Locate the cell with the specified text and output its (X, Y) center coordinate. 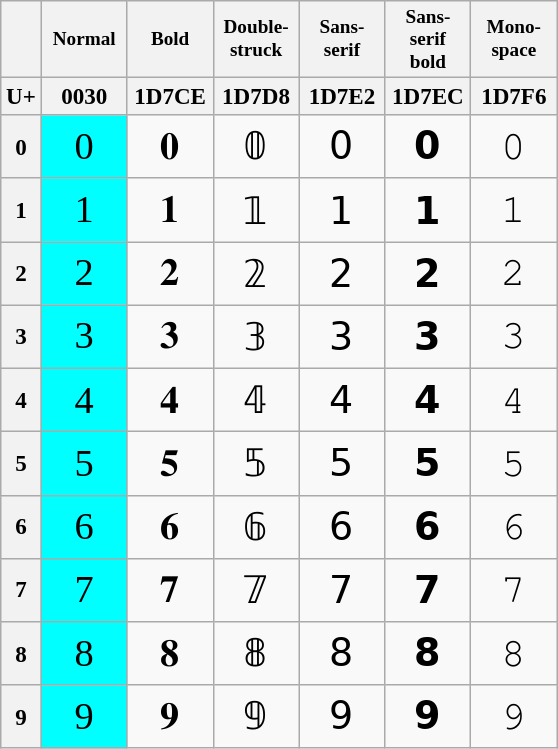
𝟏 (170, 210)
𝟠 (256, 652)
𝟺 (514, 400)
Double-struck (256, 38)
𝟥 (342, 336)
𝟹 (514, 336)
𝟲 (428, 526)
𝟡 (256, 716)
𝟝 (256, 462)
𝟐 (170, 272)
𝟞 (256, 526)
𝟧 (342, 462)
𝟸 (514, 272)
𝟵 (428, 716)
𝟮 (428, 272)
𝟜 (256, 400)
𝟕 (170, 590)
U+ (21, 96)
Bold (170, 38)
Sans-serifbold (428, 38)
𝟟 (256, 590)
𝟎 (170, 146)
1D7F6 (514, 96)
𝟽 (514, 590)
0030 (84, 96)
𝟦 (342, 400)
𝟩 (342, 590)
𝟱 (428, 462)
𝟾 (514, 652)
𝟗 (170, 716)
𝟑 (170, 336)
𝟪 (342, 652)
𝟷 (514, 210)
𝟒 (170, 400)
𝟚 (256, 272)
1D7D8 (256, 96)
𝟶 (514, 146)
𝟛 (256, 336)
Sans-serif (342, 38)
𝟰 (428, 400)
𝟨 (342, 526)
𝟭 (428, 210)
𝟖 (170, 652)
𝟳 (428, 590)
𝟤 (342, 272)
𝟓 (170, 462)
𝟻 (514, 462)
Mono-space (514, 38)
𝟔 (170, 526)
1D7E2 (342, 96)
𝟘 (256, 146)
𝟿 (514, 716)
𝟼 (514, 526)
𝟢 (342, 146)
𝟙 (256, 210)
𝟯 (428, 336)
𝟴 (428, 652)
𝟬 (428, 146)
Normal (84, 38)
1D7CE (170, 96)
𝟣 (342, 210)
𝟫 (342, 716)
1D7EC (428, 96)
